Return the [X, Y] coordinate for the center point of the cell that contains the specified text.  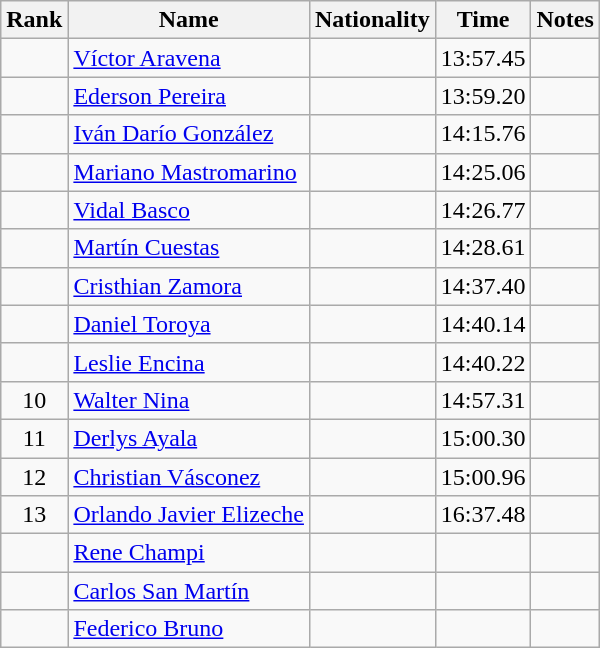
14:15.76 [483, 134]
13 [34, 515]
14:26.77 [483, 210]
Cristhian Zamora [189, 286]
Orlando Javier Elizeche [189, 515]
Mariano Mastromarino [189, 172]
Rank [34, 20]
Time [483, 20]
Rene Champi [189, 553]
Nationality [372, 20]
14:40.14 [483, 324]
Víctor Aravena [189, 58]
Christian Vásconez [189, 477]
14:57.31 [483, 400]
14:28.61 [483, 248]
Daniel Toroya [189, 324]
10 [34, 400]
Leslie Encina [189, 362]
12 [34, 477]
16:37.48 [483, 515]
11 [34, 438]
Ederson Pereira [189, 96]
Martín Cuestas [189, 248]
Federico Bruno [189, 629]
Walter Nina [189, 400]
15:00.96 [483, 477]
Derlys Ayala [189, 438]
Name [189, 20]
14:40.22 [483, 362]
Carlos San Martín [189, 591]
Notes [565, 20]
Iván Darío González [189, 134]
14:25.06 [483, 172]
13:59.20 [483, 96]
13:57.45 [483, 58]
15:00.30 [483, 438]
Vidal Basco [189, 210]
14:37.40 [483, 286]
